For the text-containing cell, return its midpoint in (X, Y) coordinate format. 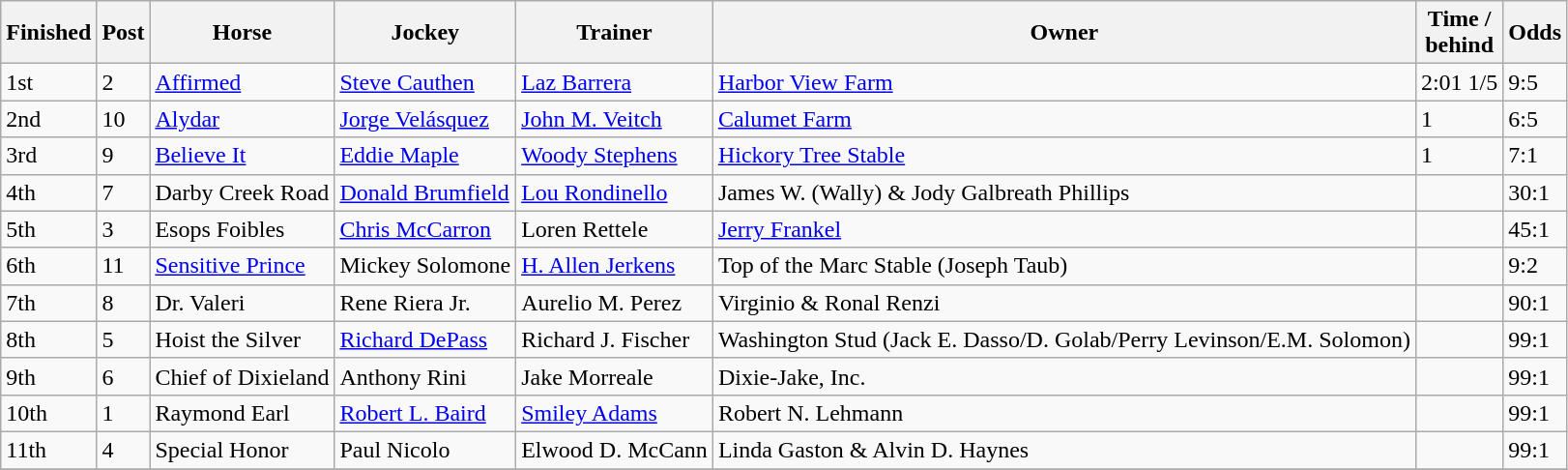
10th (48, 413)
Post (124, 33)
Elwood D. McCann (615, 450)
9th (48, 376)
30:1 (1535, 192)
Raymond Earl (242, 413)
8th (48, 339)
Esops Foibles (242, 229)
James W. (Wally) & Jody Galbreath Phillips (1063, 192)
Jockey (425, 33)
Hickory Tree Stable (1063, 156)
5 (124, 339)
9:2 (1535, 266)
1st (48, 82)
Chris McCarron (425, 229)
7 (124, 192)
Woody Stephens (615, 156)
H. Allen Jerkens (615, 266)
Sensitive Prince (242, 266)
Robert N. Lehmann (1063, 413)
2:01 1/5 (1459, 82)
Eddie Maple (425, 156)
9 (124, 156)
Dixie-Jake, Inc. (1063, 376)
2nd (48, 119)
4th (48, 192)
Richard J. Fischer (615, 339)
Special Honor (242, 450)
Loren Rettele (615, 229)
Rene Riera Jr. (425, 303)
Linda Gaston & Alvin D. Haynes (1063, 450)
Trainer (615, 33)
11th (48, 450)
2 (124, 82)
Darby Creek Road (242, 192)
Virginio & Ronal Renzi (1063, 303)
4 (124, 450)
7:1 (1535, 156)
Odds (1535, 33)
John M. Veitch (615, 119)
3 (124, 229)
Jake Morreale (615, 376)
Owner (1063, 33)
Finished (48, 33)
Mickey Solomone (425, 266)
Washington Stud (Jack E. Dasso/D. Golab/Perry Levinson/E.M. Solomon) (1063, 339)
6:5 (1535, 119)
Laz Barrera (615, 82)
Robert L. Baird (425, 413)
Steve Cauthen (425, 82)
Time / behind (1459, 33)
Lou Rondinello (615, 192)
9:5 (1535, 82)
Affirmed (242, 82)
6 (124, 376)
11 (124, 266)
5th (48, 229)
Smiley Adams (615, 413)
6th (48, 266)
Jerry Frankel (1063, 229)
8 (124, 303)
Jorge Velásquez (425, 119)
Calumet Farm (1063, 119)
10 (124, 119)
Donald Brumfield (425, 192)
Paul Nicolo (425, 450)
Harbor View Farm (1063, 82)
Hoist the Silver (242, 339)
Alydar (242, 119)
Aurelio M. Perez (615, 303)
Top of the Marc Stable (Joseph Taub) (1063, 266)
Anthony Rini (425, 376)
3rd (48, 156)
Chief of Dixieland (242, 376)
Richard DePass (425, 339)
Horse (242, 33)
Dr. Valeri (242, 303)
Believe It (242, 156)
45:1 (1535, 229)
90:1 (1535, 303)
7th (48, 303)
